Determine the (X, Y) coordinate at the center of the cell enclosing the given text.  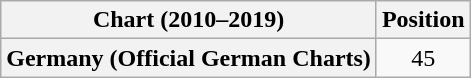
Germany (Official German Charts) (189, 58)
45 (423, 58)
Chart (2010–2019) (189, 20)
Position (423, 20)
